Detect which cell encompasses the target text, then output its (X, Y) center coordinate. 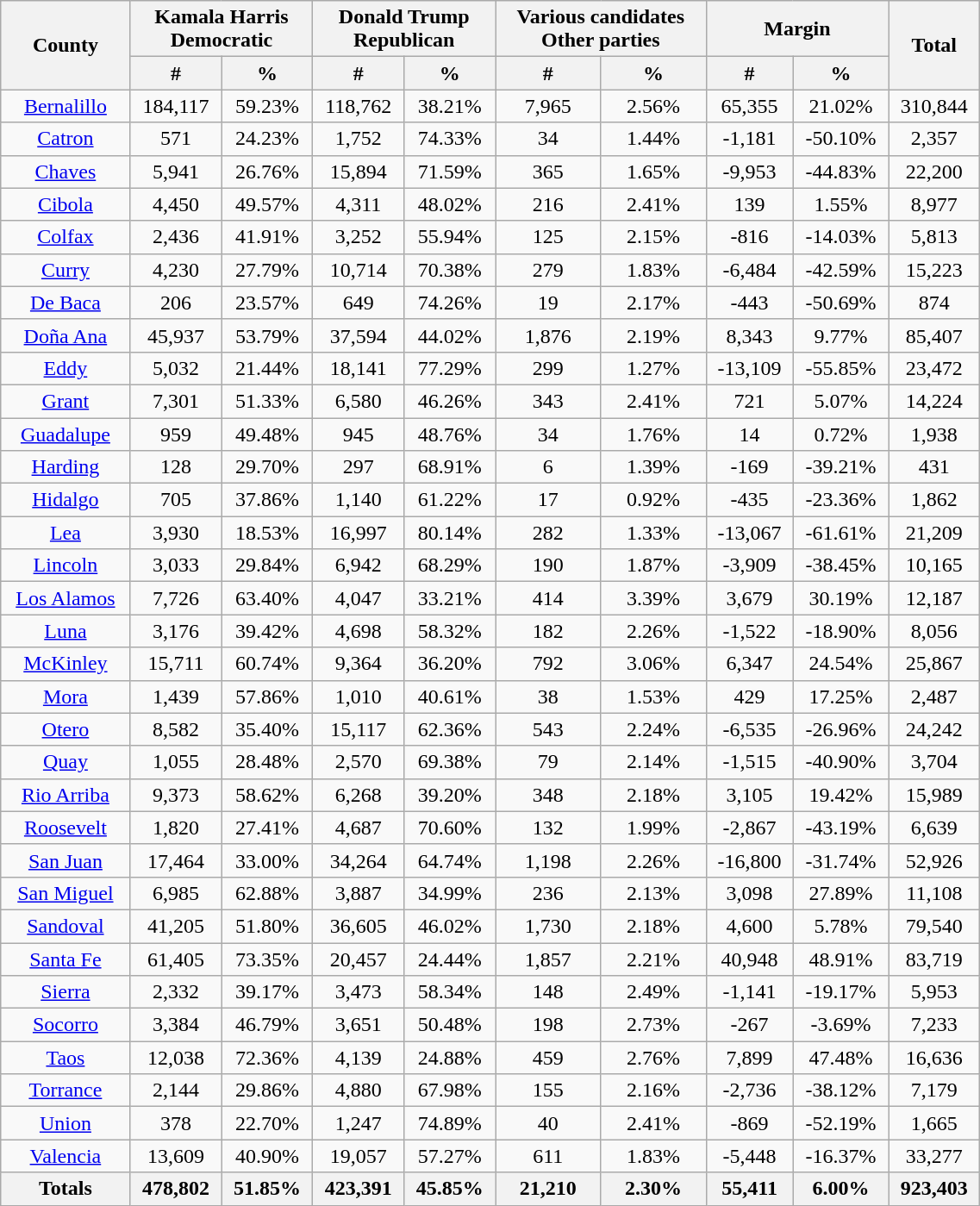
58.34% (450, 992)
4,139 (359, 1058)
-40.90% (841, 762)
Hidalgo (66, 500)
206 (176, 303)
611 (548, 1156)
423,391 (359, 1189)
70.38% (450, 270)
3,098 (750, 893)
Grant (66, 401)
-869 (750, 1123)
Kamala HarrisDemocratic (222, 29)
Lea (66, 533)
Quay (66, 762)
-55.85% (841, 368)
18,141 (359, 368)
5,813 (934, 237)
365 (548, 172)
15,894 (359, 172)
67.98% (450, 1090)
431 (934, 467)
83,719 (934, 959)
2.17% (653, 303)
49.48% (267, 434)
-13,067 (750, 533)
37.86% (267, 500)
-52.19% (841, 1123)
-3.69% (841, 1025)
1,730 (548, 926)
5,032 (176, 368)
1,055 (176, 762)
1.55% (841, 204)
45.85% (450, 1189)
Catron (66, 139)
58.32% (450, 631)
29.86% (267, 1090)
14,224 (934, 401)
4,687 (359, 828)
-23.36% (841, 500)
Rio Arriba (66, 795)
Lincoln (66, 566)
Curry (66, 270)
-267 (750, 1025)
38.21% (450, 106)
74.89% (450, 1123)
Donald TrumpRepublican (404, 29)
-435 (750, 500)
33.21% (450, 598)
5,941 (176, 172)
1,862 (934, 500)
47.48% (841, 1058)
1,247 (359, 1123)
74.33% (450, 139)
Doña Ana (66, 335)
41,205 (176, 926)
0.92% (653, 500)
-38.12% (841, 1090)
10,165 (934, 566)
Eddy (66, 368)
19,057 (359, 1156)
55.94% (450, 237)
29.84% (267, 566)
-1,522 (750, 631)
Socorro (66, 1025)
-14.03% (841, 237)
-6,535 (750, 729)
70.60% (450, 828)
-16,800 (750, 860)
59.23% (267, 106)
5,953 (934, 992)
184,117 (176, 106)
30.19% (841, 598)
3,930 (176, 533)
1,876 (548, 335)
2.14% (653, 762)
22.70% (267, 1123)
2.13% (653, 893)
2,144 (176, 1090)
-5,448 (750, 1156)
139 (750, 204)
16,636 (934, 1058)
125 (548, 237)
51.80% (267, 926)
2,332 (176, 992)
-43.19% (841, 828)
24,242 (934, 729)
53.79% (267, 335)
12,038 (176, 1058)
-1,515 (750, 762)
2.56% (653, 106)
39.20% (450, 795)
27.89% (841, 893)
3,105 (750, 795)
61.22% (450, 500)
16,997 (359, 533)
48.02% (450, 204)
478,802 (176, 1189)
21.02% (841, 106)
9.77% (841, 335)
2.30% (653, 1189)
128 (176, 467)
27.41% (267, 828)
27.79% (267, 270)
-2,867 (750, 828)
-9,953 (750, 172)
10,714 (359, 270)
60.74% (267, 664)
68.91% (450, 467)
34,264 (359, 860)
182 (548, 631)
3,651 (359, 1025)
2.15% (653, 237)
378 (176, 1123)
72.36% (267, 1058)
Margin (797, 29)
2,357 (934, 139)
-16.37% (841, 1156)
35.40% (267, 729)
46.79% (267, 1025)
37,594 (359, 335)
3.39% (653, 598)
29.70% (267, 467)
Torrance (66, 1090)
1,752 (359, 139)
62.88% (267, 893)
1,665 (934, 1123)
40,948 (750, 959)
3.06% (653, 664)
198 (548, 1025)
236 (548, 893)
Chaves (66, 172)
4,450 (176, 204)
7,726 (176, 598)
1.44% (653, 139)
1,439 (176, 697)
68.29% (450, 566)
-6,484 (750, 270)
46.02% (450, 926)
Otero (66, 729)
21,209 (934, 533)
8,056 (934, 631)
55,411 (750, 1189)
1.99% (653, 828)
1.39% (653, 467)
216 (548, 204)
348 (548, 795)
-39.21% (841, 467)
4,047 (359, 598)
21,210 (548, 1189)
4,230 (176, 270)
6 (548, 467)
282 (548, 533)
7,301 (176, 401)
Santa Fe (66, 959)
62.36% (450, 729)
34.99% (450, 893)
15,711 (176, 664)
24.54% (841, 664)
0.72% (841, 434)
19.42% (841, 795)
57.27% (450, 1156)
45,937 (176, 335)
79 (548, 762)
8,977 (934, 204)
2,487 (934, 697)
7,233 (934, 1025)
63.40% (267, 598)
52,926 (934, 860)
San Miguel (66, 893)
2.73% (653, 1025)
9,364 (359, 664)
-44.83% (841, 172)
1,140 (359, 500)
148 (548, 992)
40 (548, 1123)
6.00% (841, 1189)
57.86% (267, 697)
6,268 (359, 795)
6,639 (934, 828)
County (66, 45)
792 (548, 664)
15,223 (934, 270)
24.44% (450, 959)
297 (359, 467)
4,698 (359, 631)
-2,736 (750, 1090)
429 (750, 697)
65,355 (750, 106)
Sierra (66, 992)
Union (66, 1123)
79,540 (934, 926)
77.29% (450, 368)
33,277 (934, 1156)
De Baca (66, 303)
22,200 (934, 172)
Sandoval (66, 926)
9,373 (176, 795)
4,600 (750, 926)
299 (548, 368)
-31.74% (841, 860)
Totals (66, 1189)
64.74% (450, 860)
2.24% (653, 729)
Guadalupe (66, 434)
543 (548, 729)
1.53% (653, 697)
343 (548, 401)
80.14% (450, 533)
28.48% (267, 762)
7,965 (548, 106)
San Juan (66, 860)
4,880 (359, 1090)
38 (548, 697)
945 (359, 434)
3,473 (359, 992)
Los Alamos (66, 598)
414 (548, 598)
-3,909 (750, 566)
33.00% (267, 860)
-169 (750, 467)
959 (176, 434)
15,117 (359, 729)
3,384 (176, 1025)
69.38% (450, 762)
39.17% (267, 992)
21.44% (267, 368)
36.20% (450, 664)
17,464 (176, 860)
Mora (66, 697)
721 (750, 401)
24.23% (267, 139)
15,989 (934, 795)
132 (548, 828)
40.61% (450, 697)
1,010 (359, 697)
4,311 (359, 204)
Cibola (66, 204)
3,704 (934, 762)
58.62% (267, 795)
48.91% (841, 959)
310,844 (934, 106)
Harding (66, 467)
874 (934, 303)
-1,181 (750, 139)
85,407 (934, 335)
61,405 (176, 959)
2.19% (653, 335)
3,679 (750, 598)
26.76% (267, 172)
24.88% (450, 1058)
Taos (66, 1058)
McKinley (66, 664)
Various candidatesOther parties (601, 29)
48.76% (450, 434)
Total (934, 45)
39.42% (267, 631)
49.57% (267, 204)
5.07% (841, 401)
46.26% (450, 401)
1.33% (653, 533)
-61.61% (841, 533)
17.25% (841, 697)
1.76% (653, 434)
-18.90% (841, 631)
11,108 (934, 893)
36,605 (359, 926)
2.21% (653, 959)
6,942 (359, 566)
705 (176, 500)
649 (359, 303)
459 (548, 1058)
8,582 (176, 729)
Luna (66, 631)
-50.69% (841, 303)
-1,141 (750, 992)
8,343 (750, 335)
74.26% (450, 303)
118,762 (359, 106)
3,252 (359, 237)
Valencia (66, 1156)
1,938 (934, 434)
2,570 (359, 762)
1.27% (653, 368)
Bernalillo (66, 106)
44.02% (450, 335)
-816 (750, 237)
-13,109 (750, 368)
7,179 (934, 1090)
20,457 (359, 959)
51.33% (267, 401)
14 (750, 434)
3,033 (176, 566)
2.49% (653, 992)
51.85% (267, 1189)
2.16% (653, 1090)
-443 (750, 303)
2,436 (176, 237)
18.53% (267, 533)
6,985 (176, 893)
5.78% (841, 926)
7,899 (750, 1058)
73.35% (267, 959)
13,609 (176, 1156)
3,887 (359, 893)
155 (548, 1090)
50.48% (450, 1025)
23.57% (267, 303)
1.87% (653, 566)
1,857 (548, 959)
-42.59% (841, 270)
-26.96% (841, 729)
190 (548, 566)
279 (548, 270)
Roosevelt (66, 828)
-38.45% (841, 566)
1,198 (548, 860)
19 (548, 303)
3,176 (176, 631)
-19.17% (841, 992)
25,867 (934, 664)
1.65% (653, 172)
71.59% (450, 172)
17 (548, 500)
23,472 (934, 368)
Colfax (66, 237)
6,580 (359, 401)
923,403 (934, 1189)
40.90% (267, 1156)
2.76% (653, 1058)
571 (176, 139)
6,347 (750, 664)
-50.10% (841, 139)
41.91% (267, 237)
1,820 (176, 828)
12,187 (934, 598)
